Pinpoint the cell where the given text exists, returning its (X, Y) midpoint coordinate. 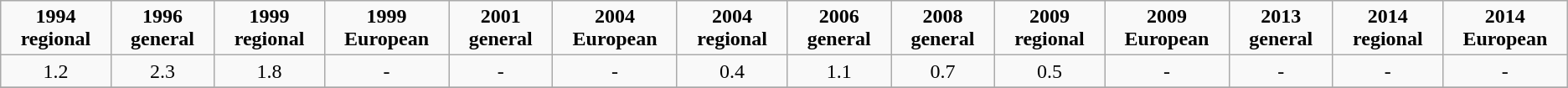
2014 European (1504, 28)
1996 general (162, 28)
2004 regional (732, 28)
2009 regional (1049, 28)
0.7 (943, 71)
0.4 (732, 71)
2013 general (1281, 28)
2.3 (162, 71)
2001 general (501, 28)
1999 regional (270, 28)
0.5 (1049, 71)
2009 European (1168, 28)
1999 European (387, 28)
2006 general (839, 28)
1994 regional (55, 28)
2004 European (615, 28)
1.8 (270, 71)
2008 general (943, 28)
1.1 (839, 71)
2014 regional (1387, 28)
1.2 (55, 71)
